Scan for the cell matching the given text and deliver its (x, y) coordinate at center. 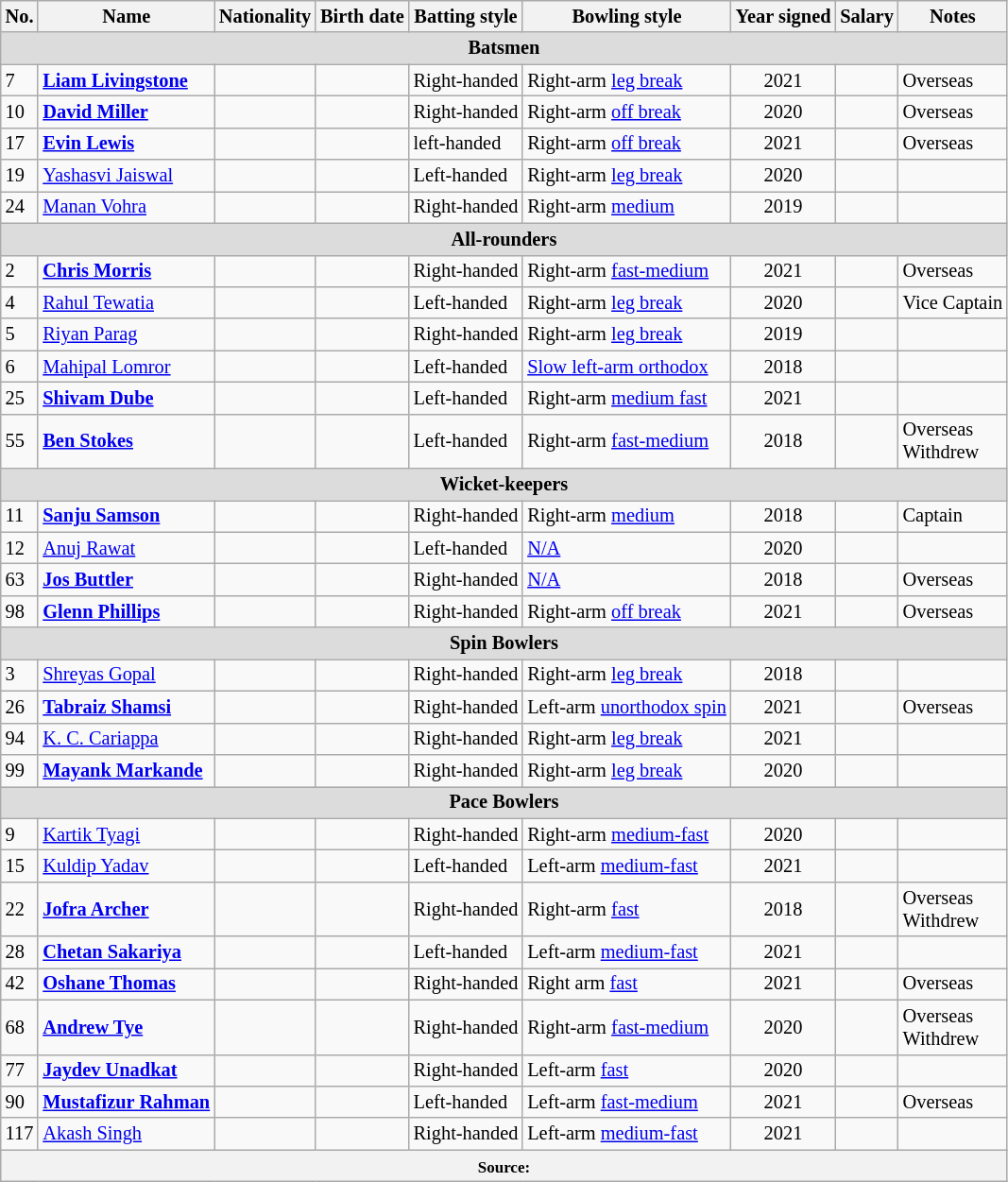
Nationality (265, 16)
Shreyas Gopal (127, 675)
Birth date (363, 16)
6 (20, 367)
Mahipal Lomror (127, 367)
Jaydev Unadkat (127, 1071)
Manan Vohra (127, 207)
63 (20, 579)
Ben Stokes (127, 441)
Jofra Archer (127, 909)
Yashasvi Jaiswal (127, 176)
Oshane Thomas (127, 984)
Left-arm fast (626, 1071)
42 (20, 984)
Spin Bowlers (504, 643)
Kartik Tyagi (127, 834)
Sanju Samson (127, 516)
Rahul Tewatia (127, 302)
Mustafizur Rahman (127, 1102)
Wicket-keepers (504, 485)
19 (20, 176)
4 (20, 302)
Name (127, 16)
Chris Morris (127, 271)
Salary (866, 16)
99 (20, 770)
Jos Buttler (127, 579)
Pace Bowlers (504, 802)
10 (20, 111)
55 (20, 441)
Akash Singh (127, 1134)
25 (20, 398)
22 (20, 909)
Right-arm medium-fast (626, 834)
No. (20, 16)
Vice Captain (952, 302)
Shivam Dube (127, 398)
Right-arm medium fast (626, 398)
left-handed (467, 144)
Right-arm fast (626, 909)
All-rounders (504, 239)
5 (20, 334)
77 (20, 1071)
Captain (952, 516)
Bowling style (626, 16)
117 (20, 1134)
Mayank Markande (127, 770)
Left-arm fast-medium (626, 1102)
Kuldip Yadav (127, 865)
Left-arm unorthodox spin (626, 707)
24 (20, 207)
Year signed (784, 16)
3 (20, 675)
Riyan Parag (127, 334)
Anuj Rawat (127, 548)
Batsmen (504, 48)
Glenn Phillips (127, 611)
9 (20, 834)
Batting style (467, 16)
Chetan Sakariya (127, 952)
Right arm fast (626, 984)
Liam Livingstone (127, 80)
Tabraiz Shamsi (127, 707)
Source: (504, 1166)
98 (20, 611)
Evin Lewis (127, 144)
Notes (952, 16)
11 (20, 516)
David Miller (127, 111)
Andrew Tye (127, 1027)
26 (20, 707)
K. C. Cariappa (127, 739)
68 (20, 1027)
Slow left-arm orthodox (626, 367)
17 (20, 144)
2 (20, 271)
12 (20, 548)
90 (20, 1102)
15 (20, 865)
7 (20, 80)
94 (20, 739)
28 (20, 952)
